Pinpoint the cell where the given text exists, returning its [x, y] midpoint coordinate. 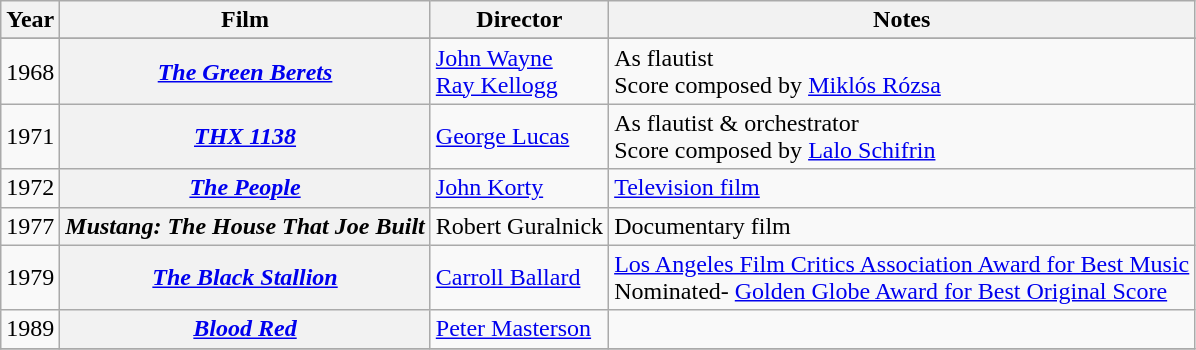
Television film [902, 188]
As flautistScore composed by Miklós Rózsa [902, 72]
Year [30, 20]
1971 [30, 136]
Notes [902, 20]
As flautist & orchestratorScore composed by Lalo Schifrin [902, 136]
John Korty [519, 188]
John WayneRay Kellogg [519, 72]
Robert Guralnick [519, 226]
Carroll Ballard [519, 278]
George Lucas [519, 136]
The People [245, 188]
Los Angeles Film Critics Association Award for Best MusicNominated- Golden Globe Award for Best Original Score [902, 278]
1979 [30, 278]
Mustang: The House That Joe Built [245, 226]
THX 1138 [245, 136]
1972 [30, 188]
The Black Stallion [245, 278]
The Green Berets [245, 72]
Documentary film [902, 226]
1977 [30, 226]
Director [519, 20]
1968 [30, 72]
1989 [30, 329]
Film [245, 20]
Peter Masterson [519, 329]
Blood Red [245, 329]
